For the text-containing cell, return its midpoint in (x, y) coordinate format. 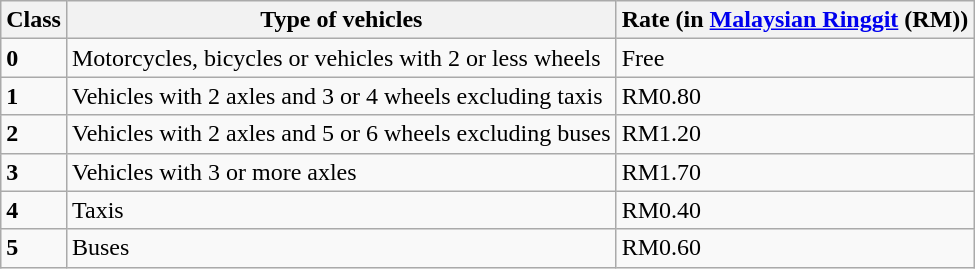
Rate (in Malaysian Ringgit (RM)) (795, 20)
Type of vehicles (341, 20)
RM0.80 (795, 96)
3 (34, 172)
2 (34, 134)
RM1.20 (795, 134)
Class (34, 20)
4 (34, 210)
Buses (341, 248)
Free (795, 58)
Vehicles with 2 axles and 5 or 6 wheels excluding buses (341, 134)
RM1.70 (795, 172)
Motorcycles, bicycles or vehicles with 2 or less wheels (341, 58)
Taxis (341, 210)
1 (34, 96)
Vehicles with 2 axles and 3 or 4 wheels excluding taxis (341, 96)
5 (34, 248)
RM0.40 (795, 210)
Vehicles with 3 or more axles (341, 172)
RM0.60 (795, 248)
0 (34, 58)
